Output the (X, Y) coordinate of the center of the cell containing the given text.  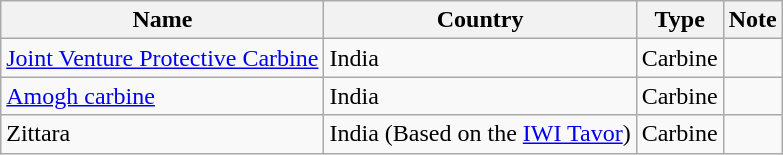
Zittara (162, 134)
Type (680, 20)
Name (162, 20)
Amogh carbine (162, 96)
Joint Venture Protective Carbine (162, 58)
Country (480, 20)
Note (752, 20)
India (Based on the IWI Tavor) (480, 134)
